Scan for the cell matching the given text and deliver its (x, y) coordinate at center. 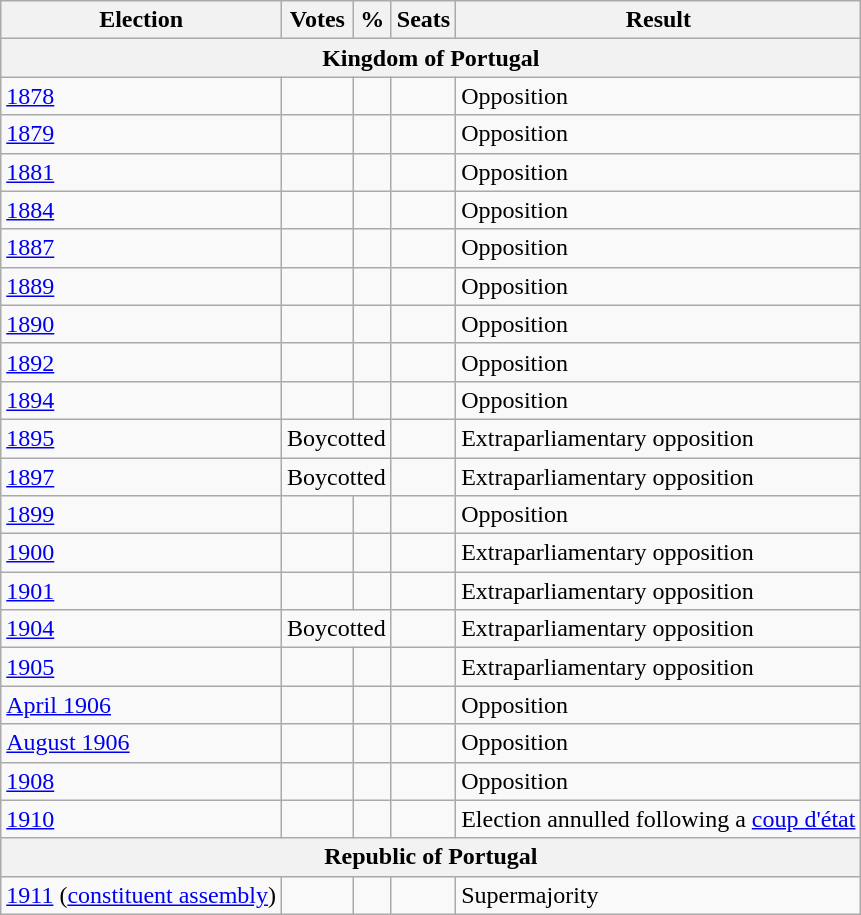
1904 (142, 629)
1879 (142, 134)
1911 (constituent assembly) (142, 895)
Result (658, 20)
Supermajority (658, 895)
1905 (142, 667)
August 1906 (142, 743)
1908 (142, 781)
1899 (142, 515)
1884 (142, 210)
1894 (142, 400)
1910 (142, 819)
Kingdom of Portugal (431, 58)
1895 (142, 438)
1887 (142, 248)
1889 (142, 286)
Republic of Portugal (431, 857)
Election annulled following a coup d'état (658, 819)
April 1906 (142, 705)
1890 (142, 324)
1897 (142, 477)
Seats (423, 20)
1901 (142, 591)
Election (142, 20)
1878 (142, 96)
1881 (142, 172)
% (372, 20)
1892 (142, 362)
1900 (142, 553)
Votes (318, 20)
